Return (x, y) of the center of cell containing provided text 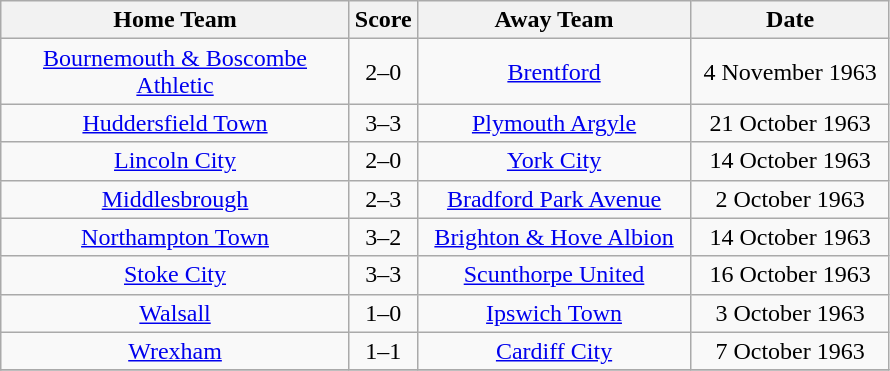
Home Team (176, 20)
Middlesbrough (176, 199)
Walsall (176, 313)
Huddersfield Town (176, 123)
3–2 (383, 237)
Stoke City (176, 275)
16 October 1963 (790, 275)
2–3 (383, 199)
Lincoln City (176, 161)
21 October 1963 (790, 123)
1–1 (383, 351)
Bradford Park Avenue (554, 199)
Score (383, 20)
1–0 (383, 313)
Date (790, 20)
Wrexham (176, 351)
Away Team (554, 20)
3 October 1963 (790, 313)
York City (554, 161)
Cardiff City (554, 351)
Brighton & Hove Albion (554, 237)
Brentford (554, 72)
Scunthorpe United (554, 275)
Northampton Town (176, 237)
7 October 1963 (790, 351)
4 November 1963 (790, 72)
Plymouth Argyle (554, 123)
Bournemouth & Boscombe Athletic (176, 72)
2 October 1963 (790, 199)
Ipswich Town (554, 313)
